Capture the cell that displays the provided text and extract its [X, Y] central coordinate. 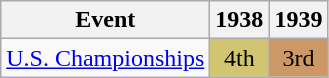
U.S. Championships [106, 58]
1938 [240, 20]
Event [106, 20]
4th [240, 58]
3rd [298, 58]
1939 [298, 20]
